Capture the cell that displays the provided text and extract its (X, Y) central coordinate. 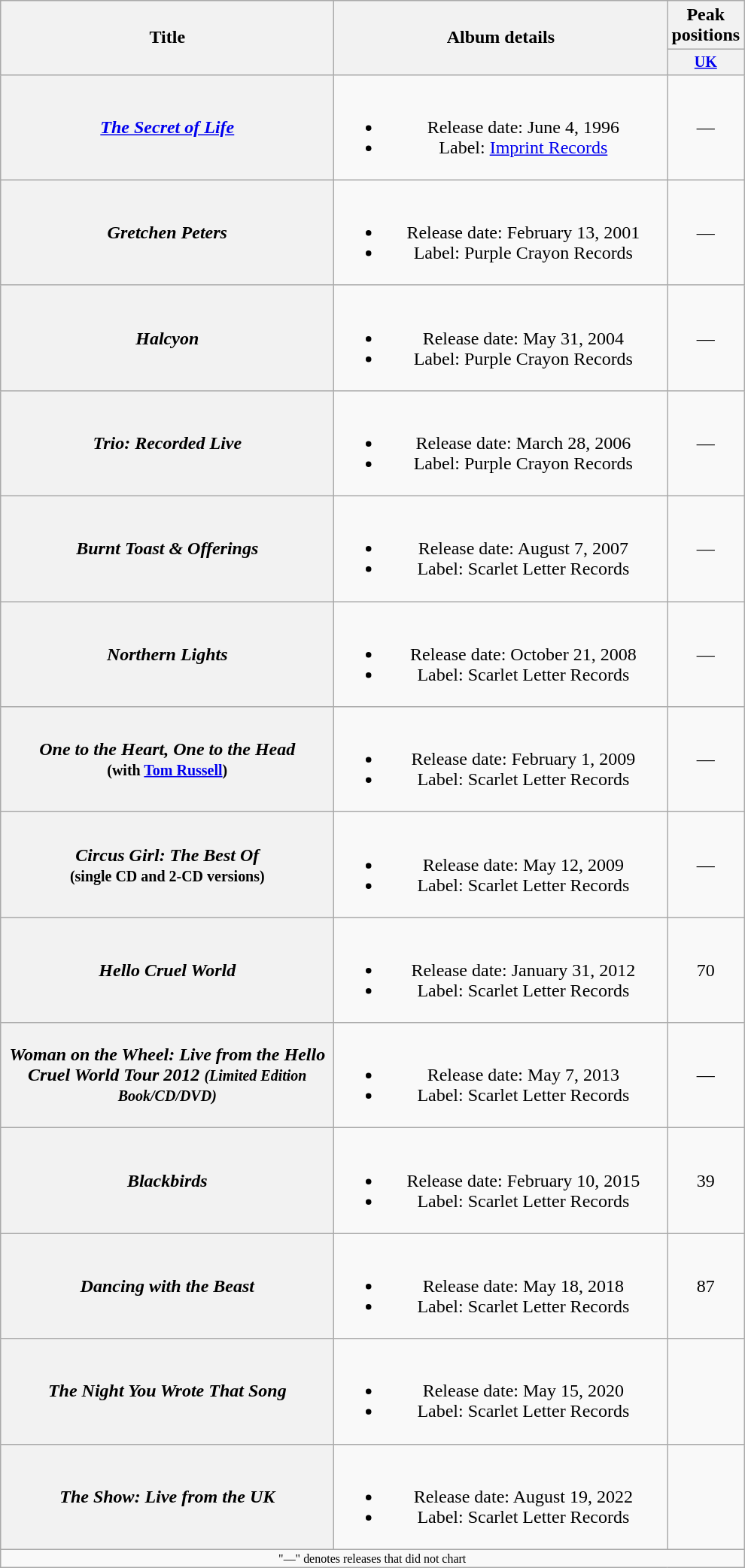
Woman on the Wheel: Live from the Hello Cruel World Tour 2012 (Limited Edition Book/CD/DVD) (167, 1075)
Release date: October 21, 2008Label: Scarlet Letter Records (501, 654)
Release date: January 31, 2012Label: Scarlet Letter Records (501, 970)
87 (706, 1286)
Circus Girl: The Best Of(single CD and 2-CD versions) (167, 865)
"—" denotes releases that did not chart (372, 1558)
Halcyon (167, 338)
Release date: May 15, 2020Label: Scarlet Letter Records (501, 1391)
Release date: June 4, 1996Label: Imprint Records (501, 127)
Blackbirds (167, 1181)
Release date: May 31, 2004Label: Purple Crayon Records (501, 338)
Peak positions (706, 26)
Release date: February 10, 2015Label: Scarlet Letter Records (501, 1181)
Release date: August 19, 2022Label: Scarlet Letter Records (501, 1497)
Release date: May 7, 2013Label: Scarlet Letter Records (501, 1075)
Album details (501, 38)
Release date: May 12, 2009Label: Scarlet Letter Records (501, 865)
The Night You Wrote That Song (167, 1391)
UK (706, 62)
Hello Cruel World (167, 970)
Release date: February 13, 2001Label: Purple Crayon Records (501, 232)
Title (167, 38)
Dancing with the Beast (167, 1286)
The Secret of Life (167, 127)
Trio: Recorded Live (167, 443)
The Show: Live from the UK (167, 1497)
Release date: February 1, 2009Label: Scarlet Letter Records (501, 760)
Gretchen Peters (167, 232)
Northern Lights (167, 654)
Release date: August 7, 2007Label: Scarlet Letter Records (501, 549)
39 (706, 1181)
Release date: March 28, 2006Label: Purple Crayon Records (501, 443)
Burnt Toast & Offerings (167, 549)
70 (706, 970)
One to the Heart, One to the Head(with Tom Russell) (167, 760)
Release date: May 18, 2018Label: Scarlet Letter Records (501, 1286)
